Locate the cell with the specified text and output its (x, y) center coordinate. 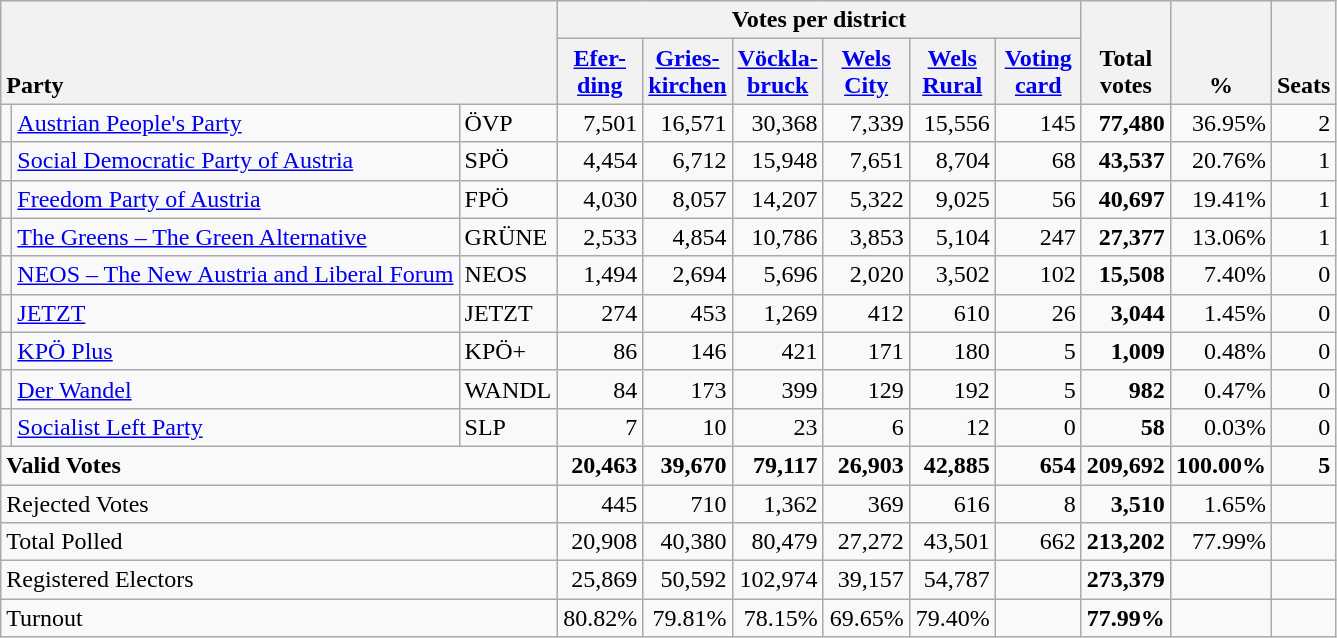
247 (1038, 237)
78.15% (778, 618)
26 (1038, 313)
2,020 (866, 275)
80.82% (600, 618)
7,501 (600, 123)
Totalvotes (1126, 52)
209,692 (1126, 465)
6,712 (688, 161)
86 (600, 351)
Seats (1303, 52)
145 (1038, 123)
2 (1303, 123)
SLP (508, 427)
% (1220, 52)
5,322 (866, 199)
7,339 (866, 123)
421 (778, 351)
Total Polled (279, 542)
77,480 (1126, 123)
5,104 (952, 237)
69.65% (866, 618)
58 (1126, 427)
102 (1038, 275)
146 (688, 351)
KPÖ+ (508, 351)
68 (1038, 161)
0.03% (1220, 427)
3,510 (1126, 503)
8 (1038, 503)
4,030 (600, 199)
8,704 (952, 161)
20,908 (600, 542)
84 (600, 389)
56 (1038, 199)
NEOS – The New Austria and Liberal Forum (236, 275)
GRÜNE (508, 237)
3,853 (866, 237)
4,854 (688, 237)
20,463 (600, 465)
Party (279, 52)
79.81% (688, 618)
610 (952, 313)
Votingcard (1038, 72)
273,379 (1126, 580)
39,157 (866, 580)
399 (778, 389)
12 (952, 427)
50,592 (688, 580)
Registered Electors (279, 580)
1,009 (1126, 351)
6 (866, 427)
26,903 (866, 465)
13.06% (1220, 237)
43,501 (952, 542)
27,272 (866, 542)
9,025 (952, 199)
Vöckla-bruck (778, 72)
1,269 (778, 313)
27,377 (1126, 237)
Der Wandel (236, 389)
213,202 (1126, 542)
FPÖ (508, 199)
10,786 (778, 237)
KPÖ Plus (236, 351)
Votes per district (820, 20)
1.45% (1220, 313)
7,651 (866, 161)
171 (866, 351)
79,117 (778, 465)
15,508 (1126, 275)
2,694 (688, 275)
39,670 (688, 465)
Turnout (279, 618)
15,556 (952, 123)
3,044 (1126, 313)
SPÖ (508, 161)
129 (866, 389)
Austrian People's Party (236, 123)
Socialist Left Party (236, 427)
WelsCity (866, 72)
1,494 (600, 275)
710 (688, 503)
4,454 (600, 161)
Social Democratic Party of Austria (236, 161)
79.40% (952, 618)
654 (1038, 465)
Rejected Votes (279, 503)
54,787 (952, 580)
42,885 (952, 465)
0.48% (1220, 351)
ÖVP (508, 123)
25,869 (600, 580)
WANDL (508, 389)
Efer-ding (600, 72)
Gries-kirchen (688, 72)
7.40% (1220, 275)
WelsRural (952, 72)
15,948 (778, 161)
8,057 (688, 199)
5,696 (778, 275)
14,207 (778, 199)
0.47% (1220, 389)
10 (688, 427)
982 (1126, 389)
100.00% (1220, 465)
30,368 (778, 123)
19.41% (1220, 199)
23 (778, 427)
16,571 (688, 123)
Valid Votes (279, 465)
180 (952, 351)
616 (952, 503)
43,537 (1126, 161)
Freedom Party of Austria (236, 199)
NEOS (508, 275)
20.76% (1220, 161)
80,479 (778, 542)
369 (866, 503)
40,697 (1126, 199)
102,974 (778, 580)
7 (600, 427)
40,380 (688, 542)
412 (866, 313)
3,502 (952, 275)
453 (688, 313)
36.95% (1220, 123)
2,533 (600, 237)
445 (600, 503)
1.65% (1220, 503)
173 (688, 389)
The Greens – The Green Alternative (236, 237)
192 (952, 389)
274 (600, 313)
1,362 (778, 503)
662 (1038, 542)
